Output the [x, y] coordinate of the center of the cell containing the given text.  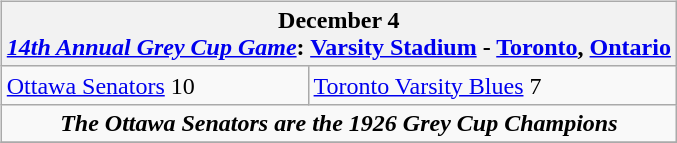
Ottawa Senators 10 [154, 85]
December 414th Annual Grey Cup Game: Varsity Stadium - Toronto, Ontario [338, 34]
The Ottawa Senators are the 1926 Grey Cup Champions [338, 123]
Toronto Varsity Blues 7 [492, 85]
